Provide the [X, Y] coordinate of the cell's center where the given text is located.  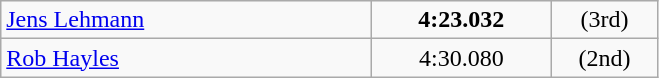
4:23.032 [462, 20]
(3rd) [604, 20]
Jens Lehmann [186, 20]
4:30.080 [462, 58]
(2nd) [604, 58]
Rob Hayles [186, 58]
